Extract the (X, Y) coordinate from the center of the cell holding the provided text.  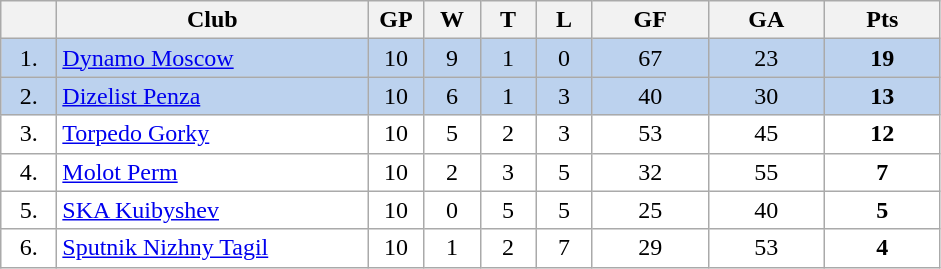
3. (29, 134)
Molot Perm (212, 172)
GA (766, 20)
Torpedo Gorky (212, 134)
12 (882, 134)
Dizelist Penza (212, 96)
30 (766, 96)
9 (452, 58)
13 (882, 96)
19 (882, 58)
55 (766, 172)
SKA Kuibyshev (212, 210)
GP (396, 20)
45 (766, 134)
6 (452, 96)
W (452, 20)
67 (650, 58)
1. (29, 58)
GF (650, 20)
23 (766, 58)
T (508, 20)
4 (882, 248)
5. (29, 210)
32 (650, 172)
2. (29, 96)
Club (212, 20)
L (564, 20)
Dynamo Moscow (212, 58)
Sputnik Nizhny Tagil (212, 248)
29 (650, 248)
4. (29, 172)
25 (650, 210)
Pts (882, 20)
6. (29, 248)
